From the cell containing the given text, extract its center point as [x, y] coordinate. 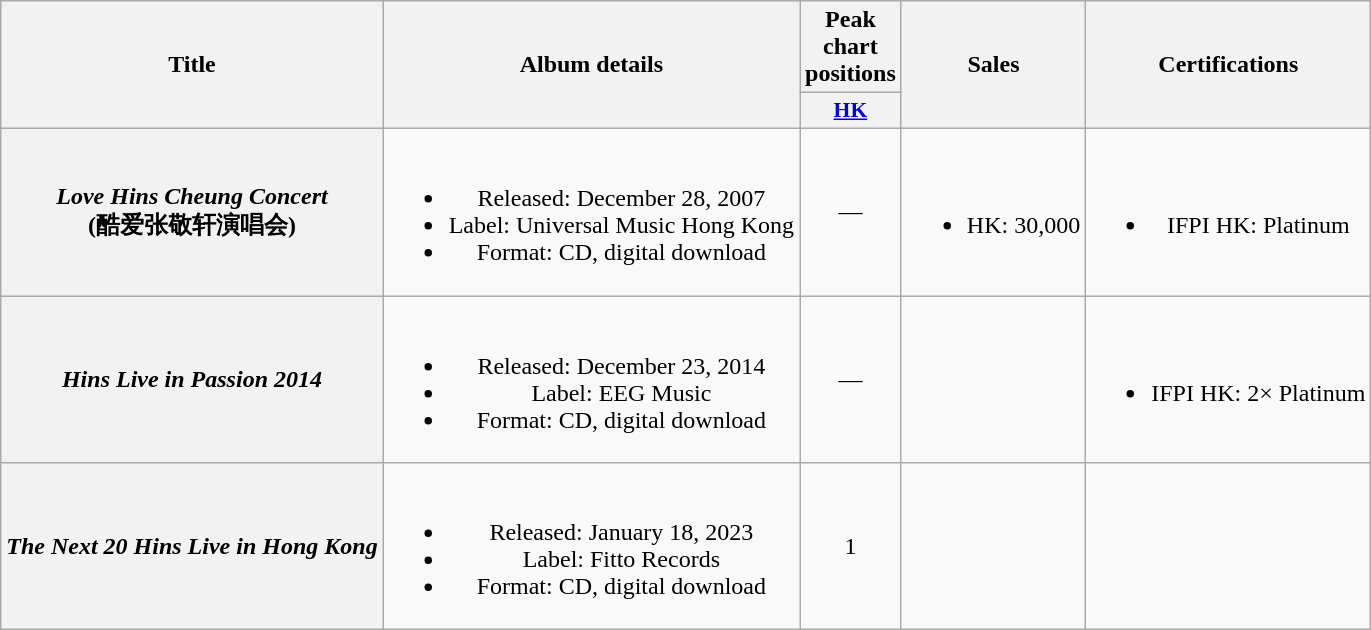
HK [851, 111]
The Next 20 Hins Live in Hong Kong [192, 546]
IFPI HK: 2× Platinum [1228, 380]
IFPI HK: Platinum [1228, 212]
Hins Live in Passion 2014 [192, 380]
Released: December 28, 2007Label: Universal Music Hong KongFormat: CD, digital download [591, 212]
HK: 30,000 [993, 212]
Peak chart positions [851, 47]
Album details [591, 65]
Released: January 18, 2023Label: Fitto RecordsFormat: CD, digital download [591, 546]
Certifications [1228, 65]
Sales [993, 65]
Love Hins Cheung Concert(酷爱张敬轩演唱会) [192, 212]
Title [192, 65]
Released: December 23, 2014Label: EEG MusicFormat: CD, digital download [591, 380]
1 [851, 546]
